Output the [x, y] coordinate of the center of the cell containing the given text.  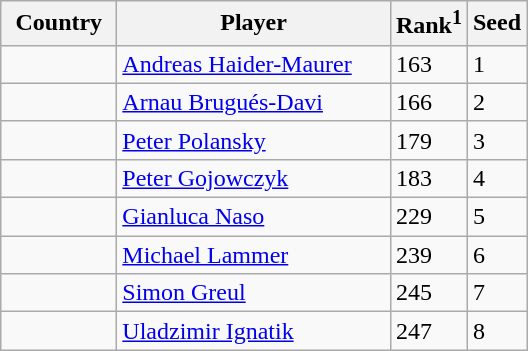
2 [496, 102]
5 [496, 217]
Peter Polansky [254, 140]
179 [428, 140]
183 [428, 178]
6 [496, 255]
163 [428, 64]
166 [428, 102]
3 [496, 140]
247 [428, 331]
Country [59, 24]
4 [496, 178]
1 [496, 64]
Player [254, 24]
Michael Lammer [254, 255]
239 [428, 255]
245 [428, 293]
Seed [496, 24]
8 [496, 331]
Uladzimir Ignatik [254, 331]
229 [428, 217]
7 [496, 293]
Arnau Brugués-Davi [254, 102]
Rank1 [428, 24]
Andreas Haider-Maurer [254, 64]
Peter Gojowczyk [254, 178]
Simon Greul [254, 293]
Gianluca Naso [254, 217]
